Determine the (X, Y) coordinate at the center of the cell enclosing the given text.  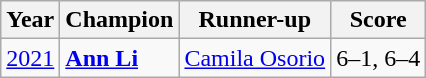
Runner-up (255, 20)
Ann Li (120, 58)
Year (30, 20)
6–1, 6–4 (378, 58)
2021 (30, 58)
Camila Osorio (255, 58)
Champion (120, 20)
Score (378, 20)
